Find where the given text appears and provide that cell's center as (x, y) coordinate. 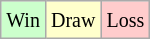
Draw (72, 20)
Win (24, 20)
Loss (126, 20)
